Find where the given text appears and provide that cell's center as [x, y] coordinate. 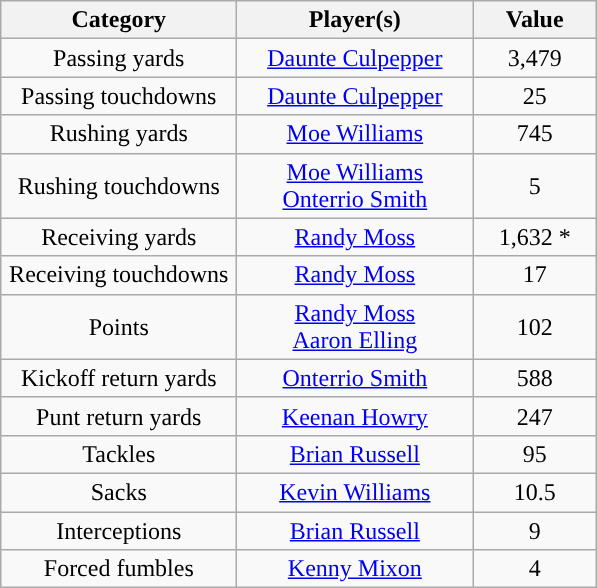
Value [535, 20]
25 [535, 96]
Moe Williams [355, 134]
Player(s) [355, 20]
Points [119, 326]
Sacks [119, 492]
247 [535, 416]
Keenan Howry [355, 416]
Tackles [119, 454]
1,632 * [535, 237]
Kevin Williams [355, 492]
3,479 [535, 58]
Kickoff return yards [119, 378]
Onterrio Smith [355, 378]
Rushing touchdowns [119, 186]
10.5 [535, 492]
95 [535, 454]
Receiving touchdowns [119, 275]
Passing yards [119, 58]
Randy MossAaron Elling [355, 326]
Rushing yards [119, 134]
102 [535, 326]
5 [535, 186]
Category [119, 20]
17 [535, 275]
Forced fumbles [119, 569]
9 [535, 531]
Punt return yards [119, 416]
745 [535, 134]
4 [535, 569]
588 [535, 378]
Kenny Mixon [355, 569]
Moe WilliamsOnterrio Smith [355, 186]
Receiving yards [119, 237]
Interceptions [119, 531]
Passing touchdowns [119, 96]
